Scan for the cell matching the given text and deliver its [X, Y] coordinate at center. 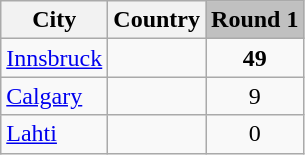
City [54, 20]
49 [255, 58]
Country [157, 20]
Innsbruck [54, 58]
Round 1 [255, 20]
Calgary [54, 96]
9 [255, 96]
0 [255, 134]
Lahti [54, 134]
